Scan for the cell matching the given text and deliver its (x, y) coordinate at center. 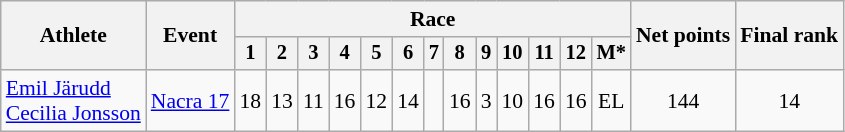
4 (345, 54)
13 (282, 100)
Athlete (74, 36)
1 (250, 54)
144 (683, 100)
Race (432, 19)
Final rank (789, 36)
Event (190, 36)
EL (612, 100)
7 (434, 54)
18 (250, 100)
8 (460, 54)
6 (408, 54)
5 (376, 54)
Net points (683, 36)
M* (612, 54)
2 (282, 54)
Emil JäruddCecilia Jonsson (74, 100)
Nacra 17 (190, 100)
9 (486, 54)
